From the cell containing the given text, extract its center point as (X, Y) coordinate. 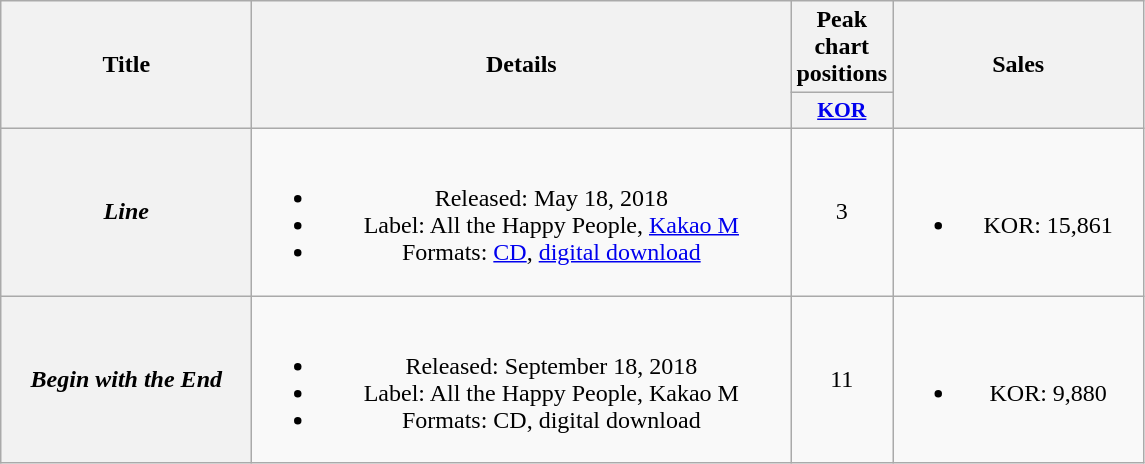
Details (522, 65)
11 (842, 380)
3 (842, 212)
KOR: 9,880 (1018, 380)
Line (126, 212)
Released: May 18, 2018Label: All the Happy People, Kakao MFormats: CD, digital download (522, 212)
Peak chart positions (842, 47)
Sales (1018, 65)
Begin with the End (126, 380)
KOR: 15,861 (1018, 212)
KOR (842, 111)
Title (126, 65)
Released: September 18, 2018Label: All the Happy People, Kakao MFormats: CD, digital download (522, 380)
